From the cell containing the given text, extract its center point as (x, y) coordinate. 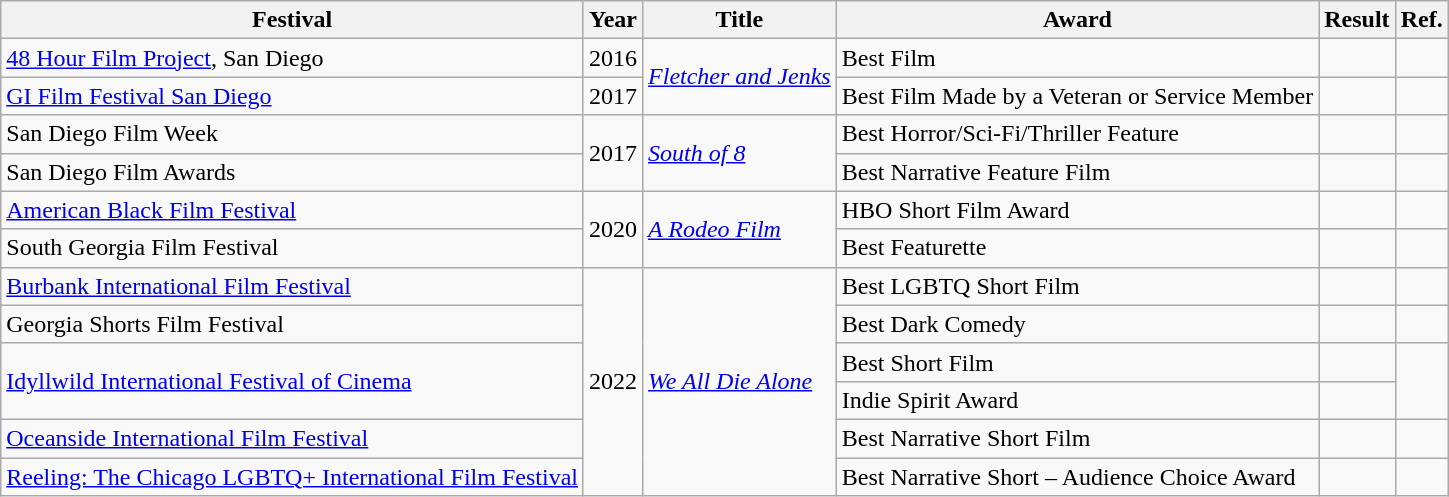
San Diego Film Week (292, 134)
Best Featurette (1078, 248)
Title (740, 20)
Idyllwild International Festival of Cinema (292, 381)
A Rodeo Film (740, 229)
Best Horror/Sci-Fi/Thriller Feature (1078, 134)
Award (1078, 20)
2020 (612, 229)
Reeling: The Chicago LGBTQ+ International Film Festival (292, 477)
Festival (292, 20)
Georgia Shorts Film Festival (292, 324)
HBO Short Film Award (1078, 210)
Best Dark Comedy (1078, 324)
San Diego Film Awards (292, 172)
Result (1357, 20)
48 Hour Film Project, San Diego (292, 58)
Best Film (1078, 58)
Best LGBTQ Short Film (1078, 286)
Best Short Film (1078, 362)
Year (612, 20)
We All Die Alone (740, 381)
Best Film Made by a Veteran or Service Member (1078, 96)
South of 8 (740, 153)
American Black Film Festival (292, 210)
Indie Spirit Award (1078, 400)
2016 (612, 58)
Oceanside International Film Festival (292, 438)
Fletcher and Jenks (740, 77)
Best Narrative Short – Audience Choice Award (1078, 477)
GI Film Festival San Diego (292, 96)
Best Narrative Short Film (1078, 438)
Burbank International Film Festival (292, 286)
South Georgia Film Festival (292, 248)
2022 (612, 381)
Ref. (1422, 20)
Best Narrative Feature Film (1078, 172)
